For the text-containing cell, return its midpoint in [x, y] coordinate format. 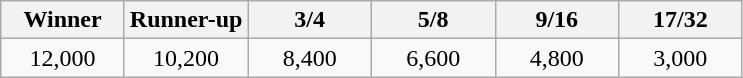
6,600 [433, 58]
12,000 [63, 58]
Runner-up [186, 20]
5/8 [433, 20]
3/4 [310, 20]
9/16 [557, 20]
3,000 [681, 58]
17/32 [681, 20]
4,800 [557, 58]
Winner [63, 20]
8,400 [310, 58]
10,200 [186, 58]
